Provide the [X, Y] coordinate of the cell's center where the given text is located.  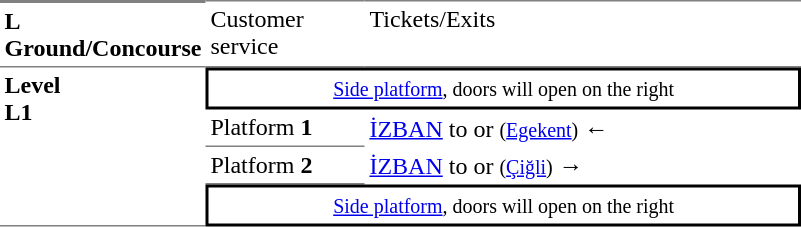
Customer service [286, 34]
Platform 1 [286, 129]
LGround/Concourse [103, 34]
Tickets/Exits [583, 34]
İZBAN to or (Egekent) ← [583, 129]
LevelL1 [103, 148]
Platform 2 [286, 166]
İZBAN to or (Çiğli) → [583, 166]
